Identify which cell holds the provided text, then report its (x, y) central coordinate. 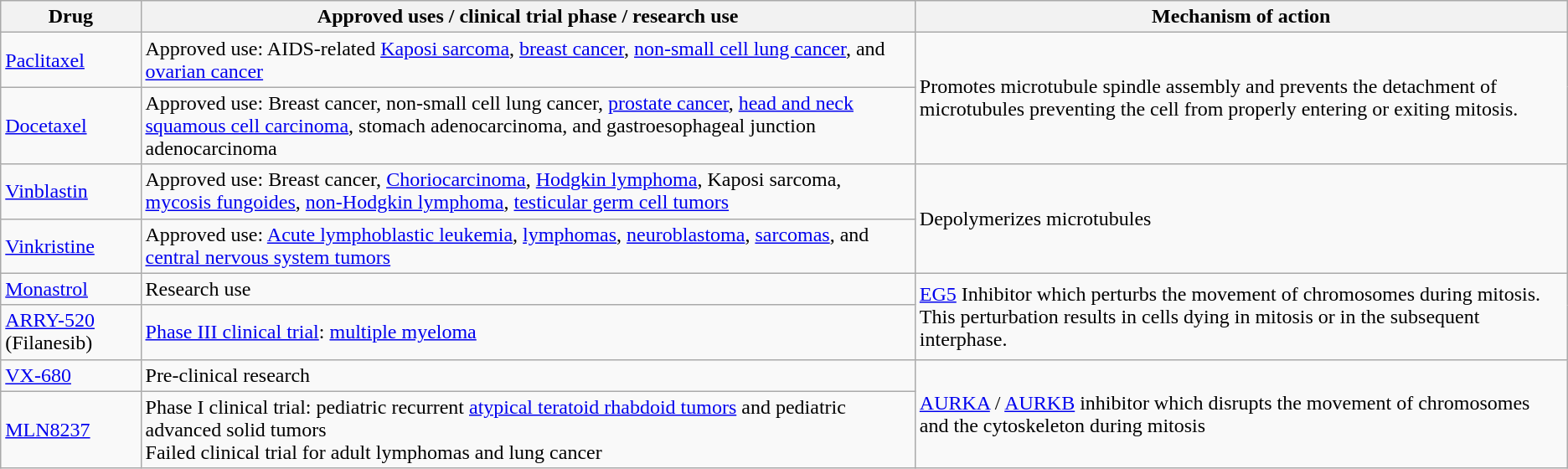
AURKA / AURKB inhibitor which disrupts the movement of chromosomes and the cytoskeleton during mitosis (1241, 414)
Approved use: AIDS-related Kaposi sarcoma, breast cancer, non-small cell lung cancer, and ovarian cancer (528, 60)
Pre-clinical research (528, 375)
Drug (70, 17)
Promotes microtubule spindle assembly and prevents the detachment of microtubules preventing the cell from properly entering or exiting mitosis. (1241, 99)
Mechanism of action (1241, 17)
Paclitaxel (70, 60)
VX-680 (70, 375)
Monastrol (70, 289)
Approved use: Acute lymphoblastic leukemia, lymphomas, neuroblastoma, sarcomas, and central nervous system tumors (528, 246)
Docetaxel (70, 126)
Vinkristine (70, 246)
Approved uses / clinical trial phase / research use (528, 17)
Phase III clinical trial: multiple myeloma (528, 332)
Vinblastin (70, 191)
Approved use: Breast cancer, Choriocarcinoma, Hodgkin lymphoma, Kaposi sarcoma, mycosis fungoides, non-Hodgkin lymphoma, testicular germ cell tumors (528, 191)
ARRY-520 (Filanesib) (70, 332)
MLN8237 (70, 430)
Research use (528, 289)
Depolymerizes microtubules (1241, 219)
